From the cell containing the given text, extract its center point as [X, Y] coordinate. 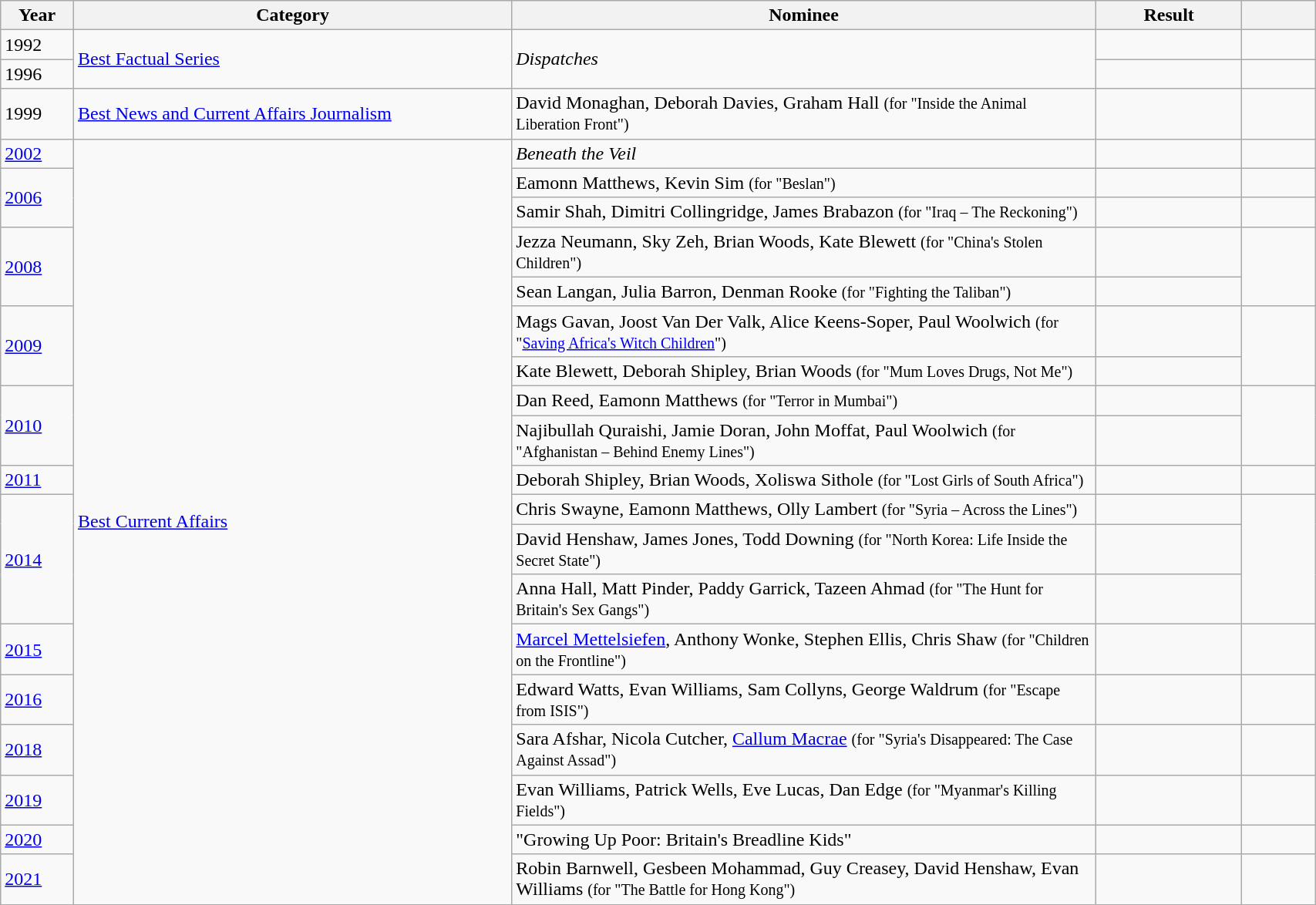
"Growing Up Poor: Britain's Breadline Kids" [804, 839]
2014 [37, 560]
Robin Barnwell, Gesbeen Mohammad, Guy Creasey, David Henshaw, Evan Williams (for "The Battle for Hong Kong") [804, 879]
David Monaghan, Deborah Davies, Graham Hall (for "Inside the Animal Liberation Front") [804, 114]
Sara Afshar, Nicola Cutcher, Callum Macrae (for "Syria's Disappeared: The Case Against Assad") [804, 749]
Best News and Current Affairs Journalism [292, 114]
2011 [37, 480]
2015 [37, 649]
Kate Blewett, Deborah Shipley, Brian Woods (for "Mum Loves Drugs, Not Me") [804, 371]
David Henshaw, James Jones, Todd Downing (for "North Korea: Life Inside the Secret State") [804, 549]
2021 [37, 879]
2009 [37, 345]
Year [37, 15]
Edward Watts, Evan Williams, Sam Collyns, George Waldrum (for "Escape from ISIS") [804, 700]
2008 [37, 267]
2006 [37, 197]
Jezza Neumann, Sky Zeh, Brian Woods, Kate Blewett (for "China's Stolen Children") [804, 251]
Best Current Affairs [292, 521]
Chris Swayne, Eamonn Matthews, Olly Lambert (for "Syria – Across the Lines") [804, 510]
2016 [37, 700]
Deborah Shipley, Brian Woods, Xoliswa Sithole (for "Lost Girls of South Africa") [804, 480]
Marcel Mettelsiefen, Anthony Wonke, Stephen Ellis, Chris Shaw (for "Children on the Frontline") [804, 649]
2002 [37, 153]
Dan Reed, Eamonn Matthews (for "Terror in Mumbai") [804, 400]
Nominee [804, 15]
2019 [37, 800]
Mags Gavan, Joost Van Der Valk, Alice Keens-Soper, Paul Woolwich (for "Saving Africa's Witch Children") [804, 331]
Best Factual Series [292, 59]
1996 [37, 74]
2018 [37, 749]
Category [292, 15]
Result [1169, 15]
1999 [37, 114]
Beneath the Veil [804, 153]
1992 [37, 45]
2010 [37, 426]
Eamonn Matthews, Kevin Sim (for "Beslan") [804, 183]
Evan Williams, Patrick Wells, Eve Lucas, Dan Edge (for "Myanmar's Killing Fields") [804, 800]
Samir Shah, Dimitri Collingridge, James Brabazon (for "Iraq – The Reckoning") [804, 212]
Dispatches [804, 59]
Anna Hall, Matt Pinder, Paddy Garrick, Tazeen Ahmad (for "The Hunt for Britain's Sex Gangs") [804, 600]
Najibullah Quraishi, Jamie Doran, John Moffat, Paul Woolwich (for "Afghanistan – Behind Enemy Lines") [804, 439]
Sean Langan, Julia Barron, Denman Rooke (for "Fighting the Taliban") [804, 291]
2020 [37, 839]
